Scan for the cell matching the given text and deliver its (x, y) coordinate at center. 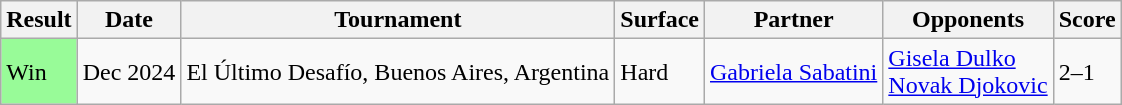
Hard (660, 72)
Gisela Dulko Novak Djokovic (968, 72)
Result (39, 20)
Date (129, 20)
2–1 (1087, 72)
Dec 2024 (129, 72)
Gabriela Sabatini (793, 72)
Surface (660, 20)
Partner (793, 20)
El Último Desafío, Buenos Aires, Argentina (398, 72)
Opponents (968, 20)
Score (1087, 20)
Tournament (398, 20)
Win (39, 72)
